Identify which cell holds the provided text, then report its (x, y) central coordinate. 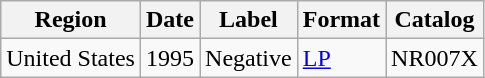
Format (341, 20)
LP (341, 58)
1995 (170, 58)
Region (71, 20)
Catalog (435, 20)
Date (170, 20)
Label (249, 20)
Negative (249, 58)
NR007X (435, 58)
United States (71, 58)
